For the text-containing cell, return its midpoint in (x, y) coordinate format. 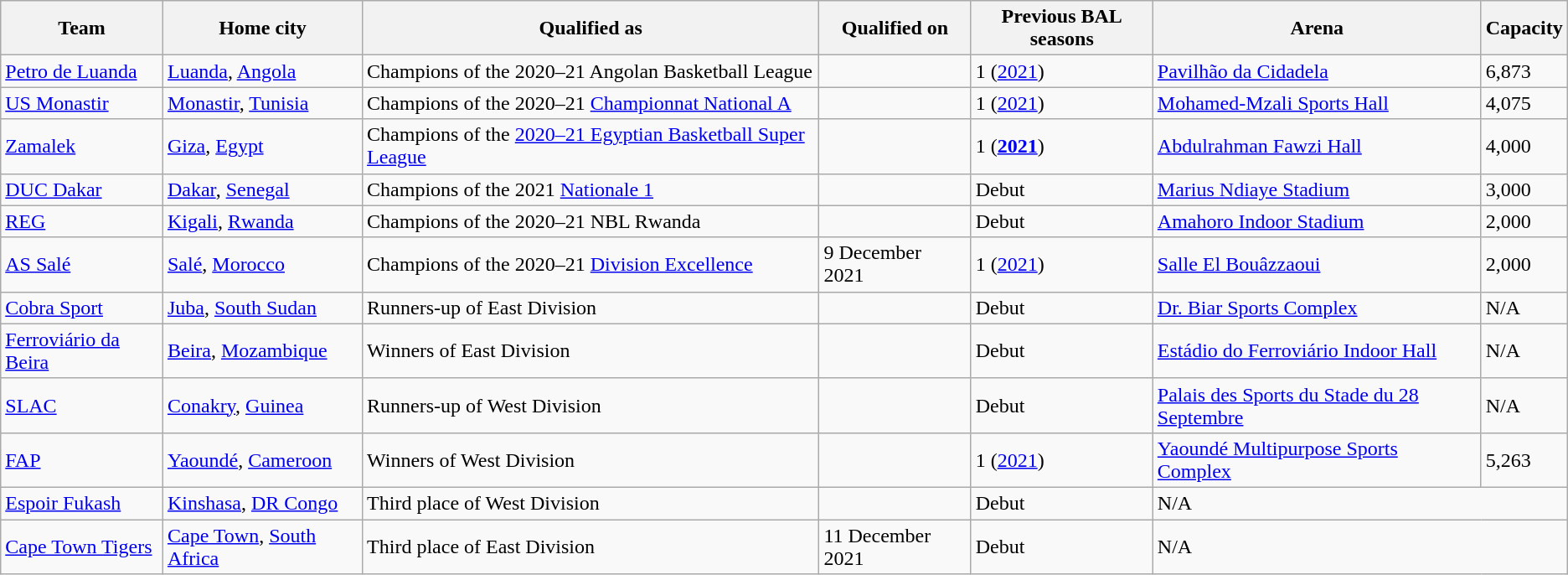
Marius Ndiaye Stadium (1317, 189)
Cobra Sport (82, 308)
Champions of the 2020–21 Angolan Basketball League (591, 71)
Dr. Biar Sports Complex (1317, 308)
US Monastir (82, 103)
Cape Town, South Africa (262, 547)
Runners-up of East Division (591, 308)
Dakar, Senegal (262, 189)
Qualified as (591, 28)
Salé, Morocco (262, 265)
Abdulrahman Fawzi Hall (1317, 146)
Kigali, Rwanda (262, 221)
AS Salé (82, 265)
Runners-up of West Division (591, 406)
Arena (1317, 28)
Capacity (1524, 28)
Luanda, Angola (262, 71)
Champions of the 2020–21 Division Excellence (591, 265)
Pavilhão da Cidadela (1317, 71)
Yaoundé Multipurpose Sports Complex (1317, 459)
9 December 2021 (895, 265)
Champions of the 2021 Nationale 1 (591, 189)
4,075 (1524, 103)
Amahoro Indoor Stadium (1317, 221)
Zamalek (82, 146)
4,000 (1524, 146)
Qualified on (895, 28)
Previous BAL seasons (1062, 28)
Champions of the 2020–21 Egyptian Basketball Super League (591, 146)
Juba, South Sudan (262, 308)
Cape Town Tigers (82, 547)
5,263 (1524, 459)
Beira, Mozambique (262, 350)
Conakry, Guinea (262, 406)
Yaoundé, Cameroon (262, 459)
Giza, Egypt (262, 146)
Winners of East Division (591, 350)
Team (82, 28)
REG (82, 221)
11 December 2021 (895, 547)
Ferroviário da Beira (82, 350)
FAP (82, 459)
Mohamed-Mzali Sports Hall (1317, 103)
3,000 (1524, 189)
Monastir, Tunisia (262, 103)
Champions of the 2020–21 NBL Rwanda (591, 221)
Petro de Luanda (82, 71)
Third place of West Division (591, 503)
DUC Dakar (82, 189)
Salle El Bouâzzaoui (1317, 265)
Espoir Fukash (82, 503)
Third place of East Division (591, 547)
Champions of the 2020–21 Championnat National A (591, 103)
SLAC (82, 406)
6,873 (1524, 71)
Palais des Sports du Stade du 28 Septembre (1317, 406)
Kinshasa, DR Congo (262, 503)
Winners of West Division (591, 459)
Estádio do Ferroviário Indoor Hall (1317, 350)
Home city (262, 28)
